Scan for the cell matching the given text and deliver its (X, Y) coordinate at center. 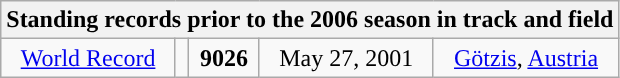
Standing records prior to the 2006 season in track and field (310, 20)
Götzis, Austria (526, 58)
9026 (224, 58)
World Record (88, 58)
May 27, 2001 (346, 58)
